Search for the cell housing the specified text and yield its (x, y) center coordinate. 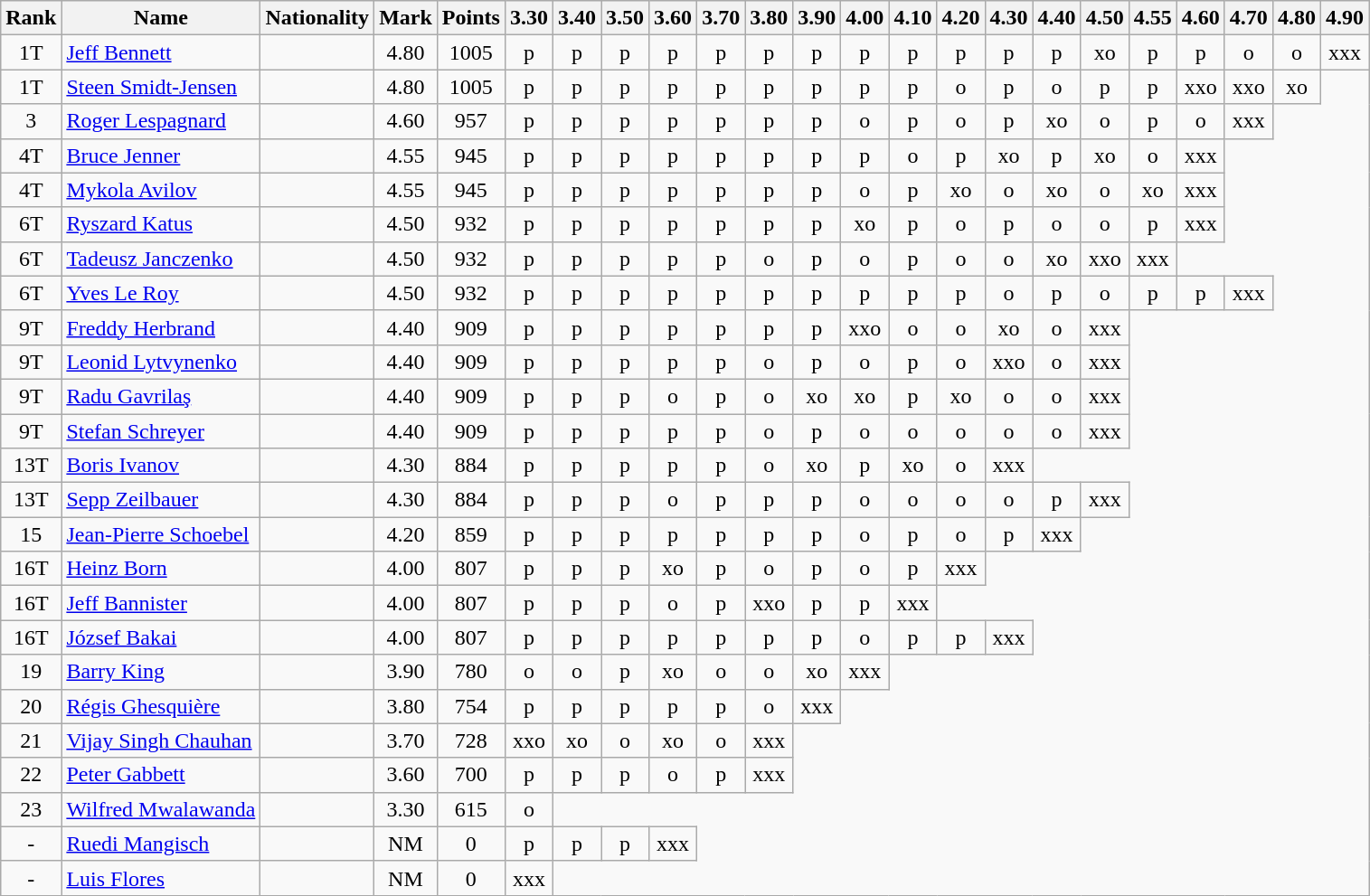
Nationality (317, 18)
754 (470, 706)
Barry King (161, 672)
Steen Smidt-Jensen (161, 87)
Régis Ghesquière (161, 706)
22 (31, 775)
3.40 (577, 18)
Leonid Lytvynenko (161, 362)
Stefan Schreyer (161, 431)
20 (31, 706)
Rank (31, 18)
23 (31, 809)
Vijay Singh Chauhan (161, 740)
957 (470, 121)
Ruedi Mangisch (161, 844)
780 (470, 672)
Ryszard Katus (161, 224)
859 (470, 534)
4.70 (1248, 18)
Yves Le Roy (161, 293)
Radu Gavrilaş (161, 396)
Freddy Herbrand (161, 327)
19 (31, 672)
21 (31, 740)
József Bakai (161, 637)
Mykola Avilov (161, 190)
Sepp Zeilbauer (161, 500)
Jeff Bennett (161, 52)
Peter Gabbett (161, 775)
728 (470, 740)
Points (470, 18)
15 (31, 534)
Heinz Born (161, 569)
4.10 (913, 18)
Roger Lespagnard (161, 121)
4.90 (1344, 18)
700 (470, 775)
Jean-Pierre Schoebel (161, 534)
Jeff Bannister (161, 603)
Bruce Jenner (161, 156)
Mark (406, 18)
3.50 (626, 18)
3 (31, 121)
Tadeusz Janczenko (161, 259)
Wilfred Mwalawanda (161, 809)
Name (161, 18)
615 (470, 809)
Boris Ivanov (161, 466)
Luis Flores (161, 878)
